Detect which cell encompasses the target text, then output its (X, Y) center coordinate. 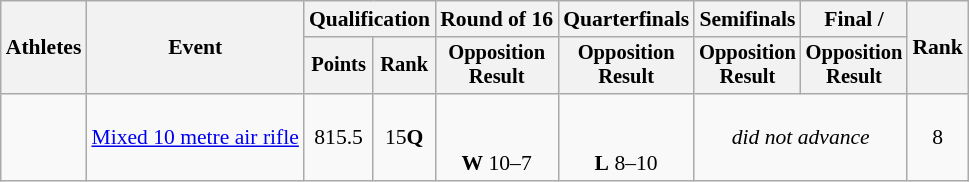
Event (195, 48)
did not advance (800, 138)
815.5 (338, 138)
W 10–7 (496, 138)
L 8–10 (626, 138)
8 (938, 138)
Mixed 10 metre air rifle (195, 138)
Qualification (370, 19)
Points (338, 66)
15Q (404, 138)
Final / (854, 19)
Round of 16 (496, 19)
Athletes (44, 48)
Quarterfinals (626, 19)
Semifinals (748, 19)
